Return the [x, y] coordinate for the center point of the cell that contains the specified text.  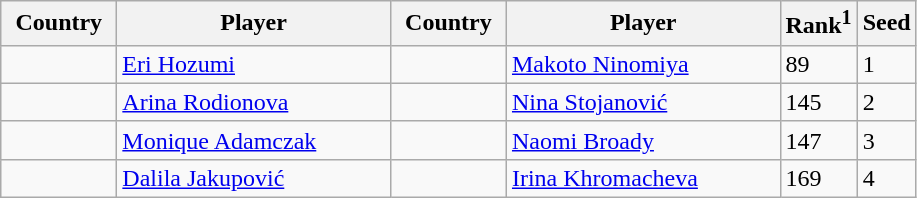
Makoto Ninomiya [643, 64]
Nina Stojanović [643, 102]
Seed [886, 24]
Arina Rodionova [254, 102]
Naomi Broady [643, 140]
147 [818, 140]
3 [886, 140]
Eri Hozumi [254, 64]
89 [818, 64]
145 [818, 102]
Dalila Jakupović [254, 178]
169 [818, 178]
4 [886, 178]
Irina Khromacheva [643, 178]
Monique Adamczak [254, 140]
Rank1 [818, 24]
2 [886, 102]
1 [886, 64]
